Return the (x, y) coordinate for the center point of the cell that contains the specified text.  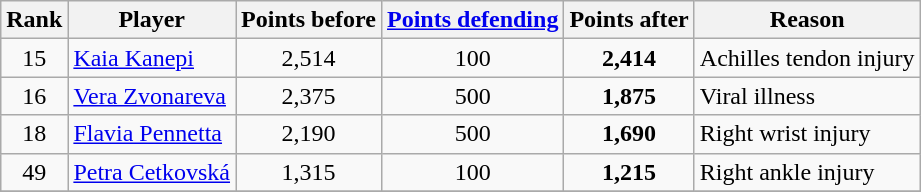
Points before (309, 20)
Reason (807, 20)
Right ankle injury (807, 172)
Right wrist injury (807, 134)
Vera Zvonareva (152, 96)
Petra Cetkovská (152, 172)
Player (152, 20)
1,315 (309, 172)
Flavia Pennetta (152, 134)
Points defending (472, 20)
Kaia Kanepi (152, 58)
1,215 (629, 172)
Points after (629, 20)
Viral illness (807, 96)
2,375 (309, 96)
15 (34, 58)
2,414 (629, 58)
16 (34, 96)
2,190 (309, 134)
2,514 (309, 58)
1,875 (629, 96)
49 (34, 172)
18 (34, 134)
Rank (34, 20)
Achilles tendon injury (807, 58)
1,690 (629, 134)
